Pinpoint the cell where the given text exists, returning its [x, y] midpoint coordinate. 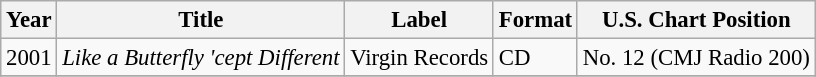
CD [535, 58]
Virgin Records [420, 58]
Year [29, 20]
Title [201, 20]
U.S. Chart Position [696, 20]
Like a Butterfly 'cept Different [201, 58]
Format [535, 20]
2001 [29, 58]
No. 12 (CMJ Radio 200) [696, 58]
Label [420, 20]
